For the text-containing cell, return its midpoint in [x, y] coordinate format. 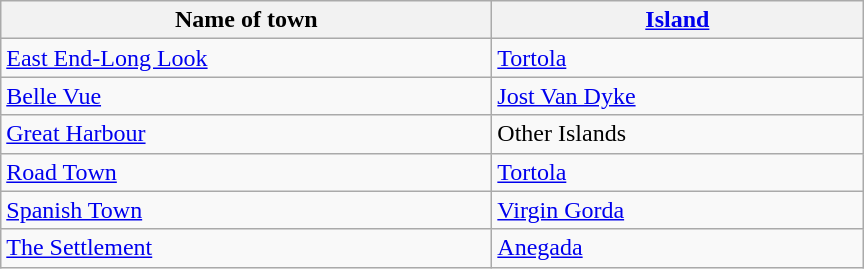
Virgin Gorda [678, 210]
East End-Long Look [246, 58]
The Settlement [246, 248]
Island [678, 20]
Anegada [678, 248]
Jost Van Dyke [678, 96]
Belle Vue [246, 96]
Spanish Town [246, 210]
Great Harbour [246, 134]
Other Islands [678, 134]
Name of town [246, 20]
Road Town [246, 172]
